Determine the (x, y) coordinate at the center of the cell enclosing the given text.  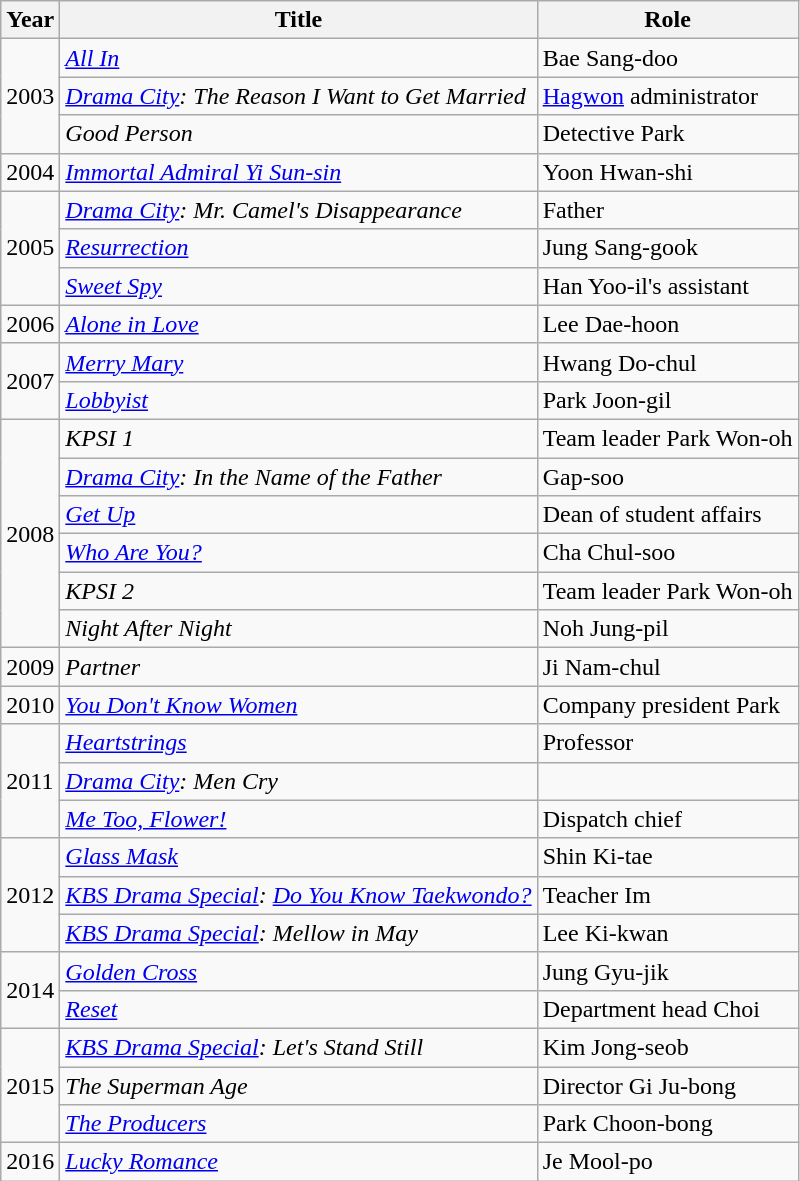
2009 (30, 667)
Heartstrings (298, 743)
Resurrection (298, 248)
Han Yoo-il's assistant (668, 286)
Teacher Im (668, 895)
2007 (30, 381)
Lucky Romance (298, 1162)
Je Mool-po (668, 1162)
KBS Drama Special: Mellow in May (298, 933)
Shin Ki-tae (668, 857)
Dispatch chief (668, 819)
Professor (668, 743)
Bae Sang-doo (668, 58)
Lobbyist (298, 400)
2006 (30, 324)
Ji Nam-chul (668, 667)
Father (668, 210)
Detective Park (668, 134)
You Don't Know Women (298, 705)
The Producers (298, 1124)
Golden Cross (298, 971)
2010 (30, 705)
Gap-soo (668, 477)
2011 (30, 781)
Dean of student affairs (668, 515)
Department head Choi (668, 1009)
The Superman Age (298, 1085)
Alone in Love (298, 324)
Park Choon-bong (668, 1124)
Role (668, 20)
Drama City: Mr. Camel's Disappearance (298, 210)
Lee Ki-kwan (668, 933)
Me Too, Flower! (298, 819)
KPSI 2 (298, 591)
2008 (30, 533)
Yoon Hwan-shi (668, 172)
Hwang Do-chul (668, 362)
Drama City: The Reason I Want to Get Married (298, 96)
KBS Drama Special: Let's Stand Still (298, 1047)
Merry Mary (298, 362)
KBS Drama Special: Do You Know Taekwondo? (298, 895)
Lee Dae-hoon (668, 324)
Who Are You? (298, 553)
Park Joon-gil (668, 400)
Year (30, 20)
Drama City: Men Cry (298, 781)
Night After Night (298, 629)
Title (298, 20)
2015 (30, 1085)
Drama City: In the Name of the Father (298, 477)
2004 (30, 172)
Kim Jong-seob (668, 1047)
Immortal Admiral Yi Sun-sin (298, 172)
KPSI 1 (298, 438)
2014 (30, 990)
Noh Jung-pil (668, 629)
Jung Gyu-jik (668, 971)
Hagwon administrator (668, 96)
Good Person (298, 134)
Reset (298, 1009)
Glass Mask (298, 857)
Company president Park (668, 705)
Director Gi Ju-bong (668, 1085)
2012 (30, 895)
Cha Chul-soo (668, 553)
Sweet Spy (298, 286)
Partner (298, 667)
2005 (30, 248)
Get Up (298, 515)
2003 (30, 96)
Jung Sang-gook (668, 248)
2016 (30, 1162)
All In (298, 58)
